From the cell containing the given text, extract its center point as [X, Y] coordinate. 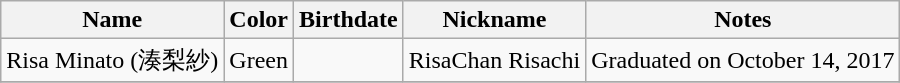
Risa Minato (湊梨紗) [112, 60]
Graduated on October 14, 2017 [743, 60]
Notes [743, 20]
Nickname [494, 20]
Color [259, 20]
RisaChan Risachi [494, 60]
Birthdate [349, 20]
Green [259, 60]
Name [112, 20]
